Output the [X, Y] coordinate of the center of the cell containing the given text.  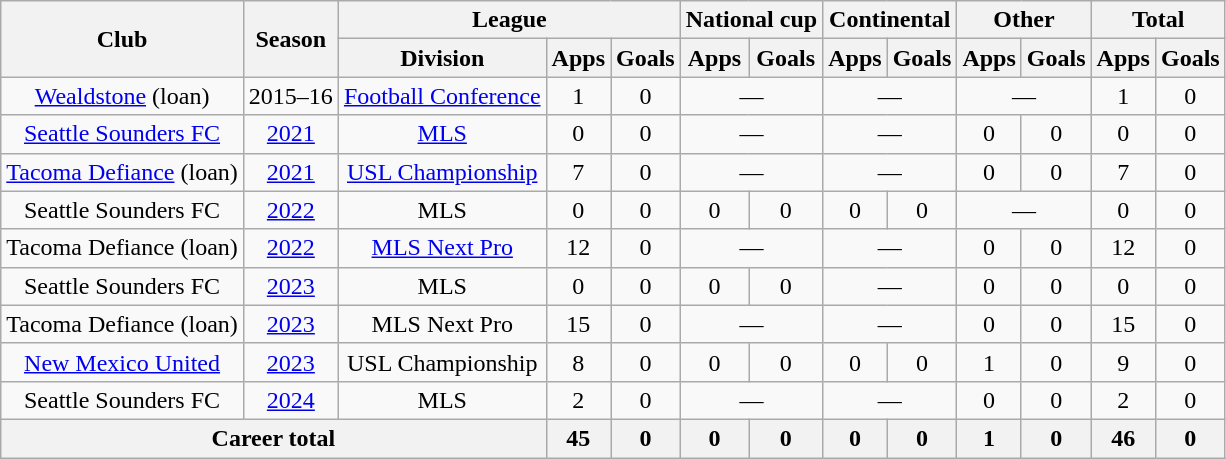
Total [1158, 20]
9 [1123, 362]
Club [122, 39]
National cup [751, 20]
Continental [890, 20]
45 [578, 438]
8 [578, 362]
Career total [274, 438]
Wealdstone (loan) [122, 96]
2015–16 [290, 96]
League [509, 20]
Season [290, 39]
Football Conference [442, 96]
Division [442, 58]
46 [1123, 438]
Other [1024, 20]
2024 [290, 400]
New Mexico United [122, 362]
